Capture the cell that displays the provided text and extract its (X, Y) central coordinate. 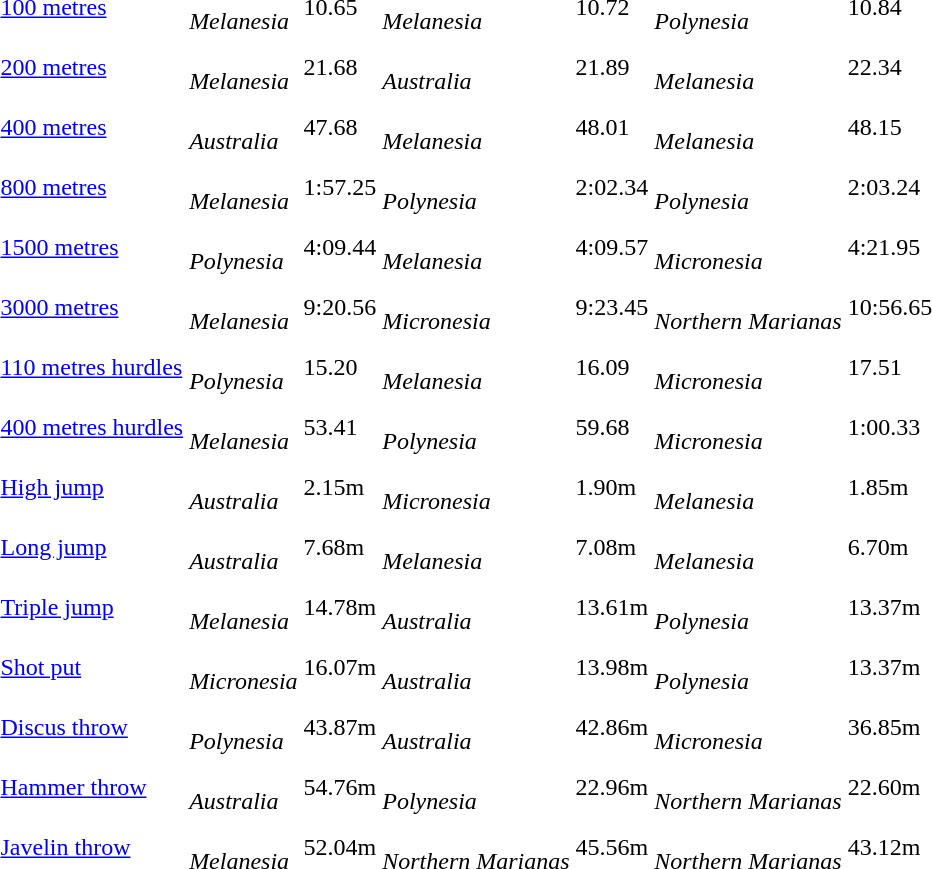
7.08m (612, 548)
9:23.45 (612, 308)
9:20.56 (340, 308)
54.76m (340, 788)
16.09 (612, 368)
48.01 (612, 128)
7.68m (340, 548)
2:02.34 (612, 188)
16.07m (340, 668)
1.90m (612, 488)
4:09.57 (612, 248)
15.20 (340, 368)
2.15m (340, 488)
13.98m (612, 668)
43.87m (340, 728)
14.78m (340, 608)
59.68 (612, 428)
1:57.25 (340, 188)
22.96m (612, 788)
42.86m (612, 728)
13.61m (612, 608)
4:09.44 (340, 248)
21.89 (612, 68)
53.41 (340, 428)
21.68 (340, 68)
47.68 (340, 128)
